For the text-containing cell, return its midpoint in (x, y) coordinate format. 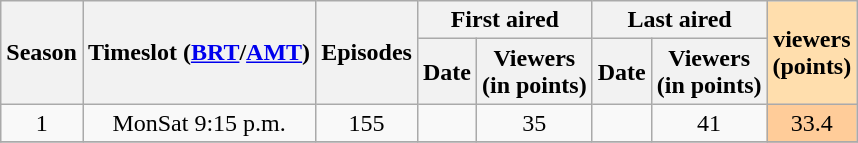
Season (42, 52)
155 (367, 123)
1 (42, 123)
35 (534, 123)
MonSat 9:15 p.m. (198, 123)
Last aired (680, 20)
viewers (points) (812, 52)
Timeslot (BRT/AMT) (198, 52)
41 (709, 123)
33.4 (812, 123)
First aired (504, 20)
Episodes (367, 52)
